Locate the cell with the specified text and output its (x, y) center coordinate. 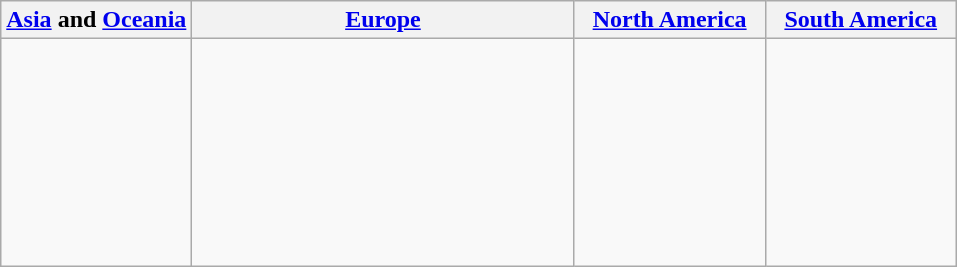
North America (670, 20)
South America (860, 20)
Asia and Oceania (96, 20)
Europe (383, 20)
